From the cell containing the given text, extract its center point as (x, y) coordinate. 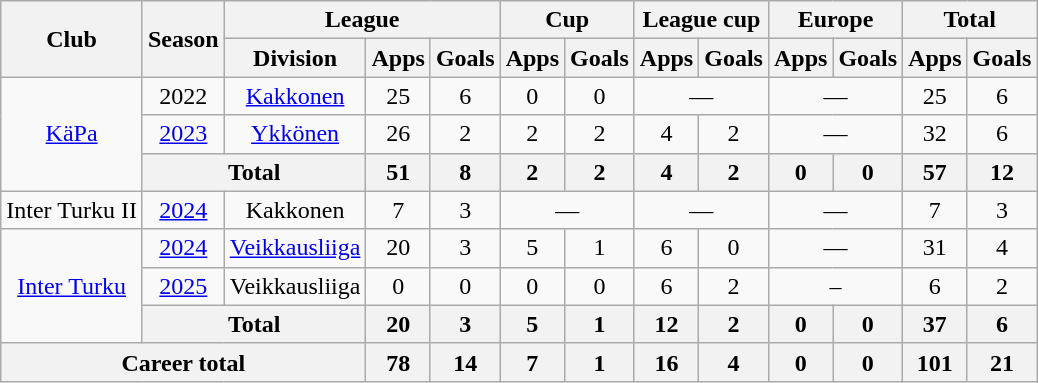
Inter Turku (72, 286)
26 (398, 134)
2022 (183, 96)
Division (295, 58)
37 (935, 324)
21 (1002, 362)
14 (465, 362)
8 (465, 172)
16 (666, 362)
– (835, 286)
KäPa (72, 134)
League cup (701, 20)
Club (72, 39)
57 (935, 172)
Career total (184, 362)
31 (935, 248)
Cup (567, 20)
51 (398, 172)
Inter Turku II (72, 210)
2023 (183, 134)
32 (935, 134)
101 (935, 362)
League (362, 20)
2025 (183, 286)
Ykkönen (295, 134)
Europe (835, 20)
78 (398, 362)
Season (183, 39)
